For the text-containing cell, return its midpoint in (x, y) coordinate format. 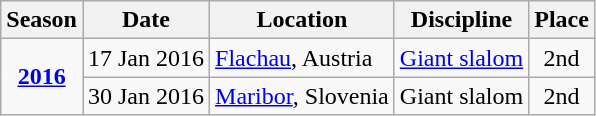
Discipline (461, 20)
17 Jan 2016 (146, 58)
2016 (42, 77)
30 Jan 2016 (146, 96)
Season (42, 20)
Maribor, Slovenia (302, 96)
Date (146, 20)
Flachau, Austria (302, 58)
Location (302, 20)
Place (562, 20)
